Scan for the cell matching the given text and deliver its [X, Y] coordinate at center. 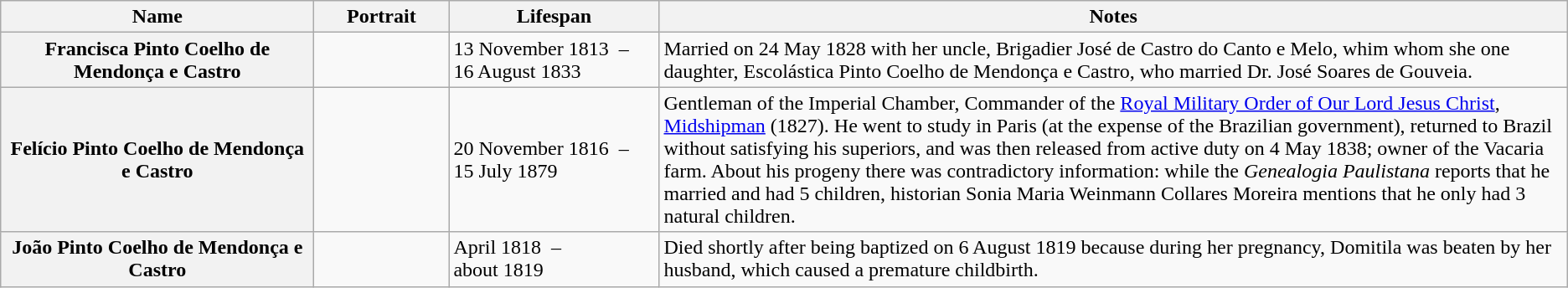
20 November 1816 – 15 July 1879 [554, 159]
Felício Pinto Coelho de Mendonça e Castro [157, 159]
João Pinto Coelho de Mendonça e Castro [157, 260]
13 November 1813 – 16 August 1833 [554, 60]
Name [157, 17]
Notes [1113, 17]
Portrait [382, 17]
Lifespan [554, 17]
Francisca Pinto Coelho de Mendonça e Castro [157, 60]
April 1818 – about 1819 [554, 260]
